Return the [x, y] coordinate for the center point of the cell that contains the specified text.  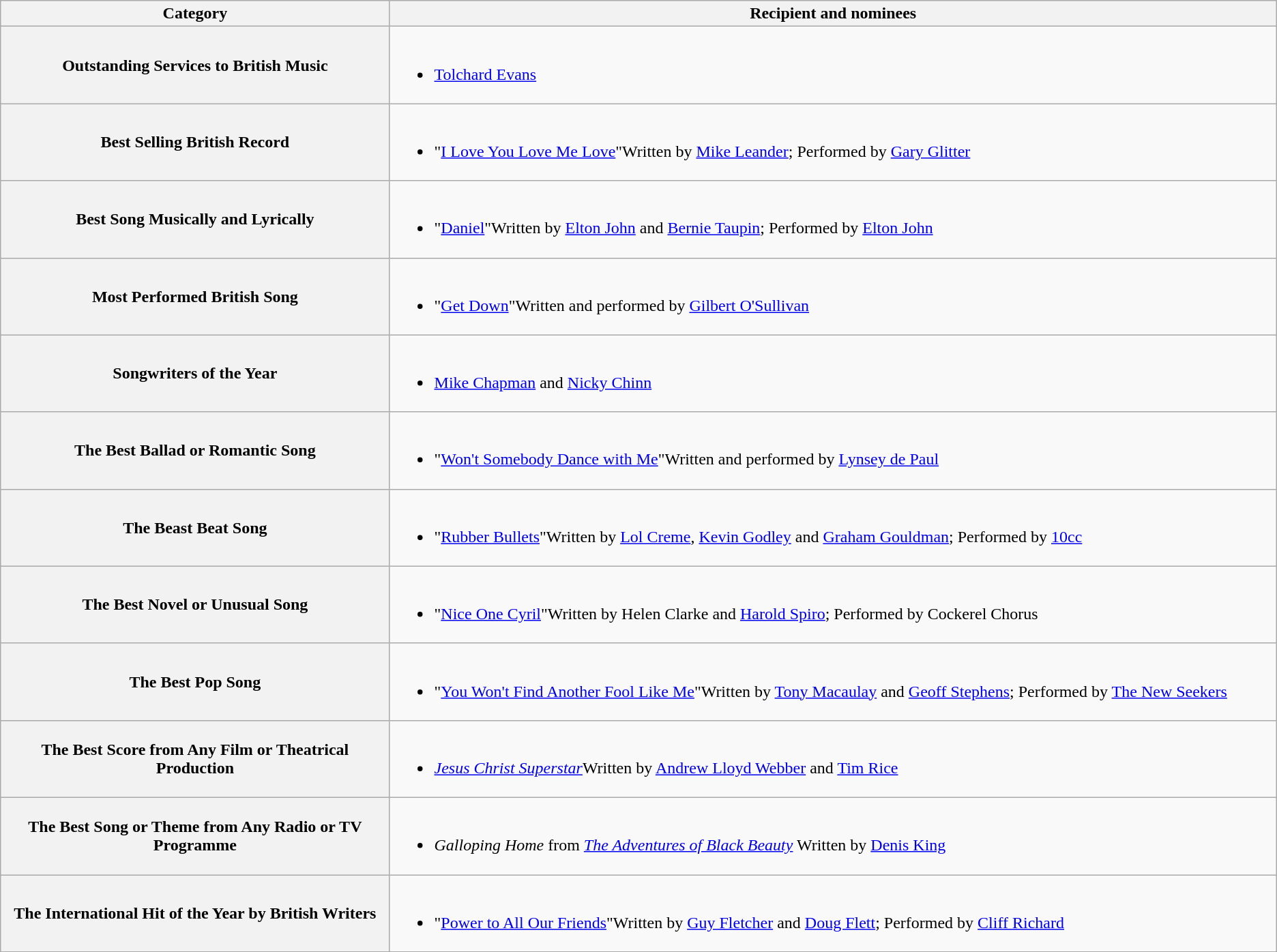
"Daniel"Written by Elton John and Bernie Taupin; Performed by Elton John [833, 220]
The Best Score from Any Film or Theatrical Production [195, 758]
Best Selling British Record [195, 142]
"Nice One Cyril"Written by Helen Clarke and Harold Spiro; Performed by Cockerel Chorus [833, 604]
Tolchard Evans [833, 65]
"Rubber Bullets"Written by Lol Creme, Kevin Godley and Graham Gouldman; Performed by 10cc [833, 528]
Most Performed British Song [195, 296]
Songwriters of the Year [195, 374]
The Best Novel or Unusual Song [195, 604]
Mike Chapman and Nicky Chinn [833, 374]
Galloping Home from The Adventures of Black Beauty Written by Denis King [833, 836]
The International Hit of the Year by British Writers [195, 912]
Best Song Musically and Lyrically [195, 220]
"Get Down"Written and performed by Gilbert O'Sullivan [833, 296]
The Best Ballad or Romantic Song [195, 450]
Category [195, 14]
Jesus Christ SuperstarWritten by Andrew Lloyd Webber and Tim Rice [833, 758]
The Beast Beat Song [195, 528]
"Won't Somebody Dance with Me"Written and performed by Lynsey de Paul [833, 450]
"I Love You Love Me Love"Written by Mike Leander; Performed by Gary Glitter [833, 142]
The Best Song or Theme from Any Radio or TV Programme [195, 836]
The Best Pop Song [195, 682]
Recipient and nominees [833, 14]
"You Won't Find Another Fool Like Me"Written by Tony Macaulay and Geoff Stephens; Performed by The New Seekers [833, 682]
Outstanding Services to British Music [195, 65]
"Power to All Our Friends"Written by Guy Fletcher and Doug Flett; Performed by Cliff Richard [833, 912]
